Scan for the cell matching the given text and deliver its (X, Y) coordinate at center. 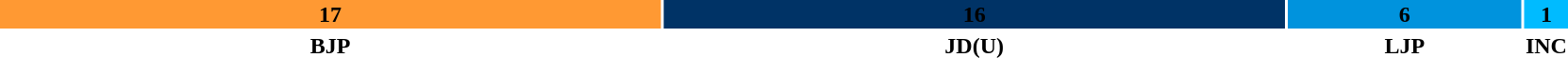
6 (1404, 14)
16 (974, 14)
17 (330, 14)
1 (1545, 14)
